Capture the cell that displays the provided text and extract its [X, Y] central coordinate. 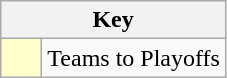
Key [114, 20]
Teams to Playoffs [134, 58]
